Pinpoint the cell where the given text exists, returning its [x, y] midpoint coordinate. 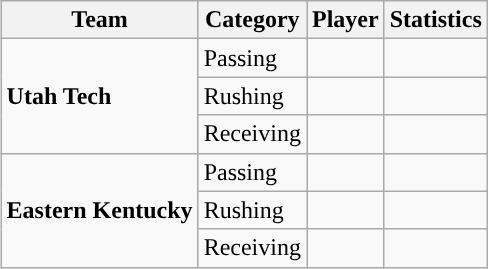
Statistics [436, 20]
Eastern Kentucky [100, 210]
Team [100, 20]
Utah Tech [100, 96]
Player [345, 20]
Category [252, 20]
